Locate the cell with the specified text and output its (x, y) center coordinate. 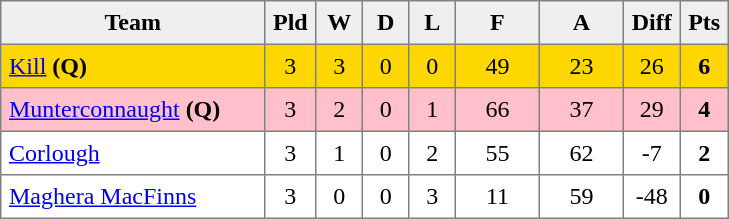
29 (651, 110)
Munterconnaught (Q) (133, 110)
11 (497, 197)
-7 (651, 153)
-48 (651, 197)
Kill (Q) (133, 66)
Pld (290, 23)
Maghera MacFinns (133, 197)
Diff (651, 23)
W (339, 23)
D (385, 23)
Pts (704, 23)
F (497, 23)
49 (497, 66)
Corlough (133, 153)
26 (651, 66)
Team (133, 23)
66 (497, 110)
55 (497, 153)
37 (581, 110)
6 (704, 66)
23 (581, 66)
A (581, 23)
4 (704, 110)
59 (581, 197)
L (432, 23)
62 (581, 153)
